For the text-containing cell, return its midpoint in [x, y] coordinate format. 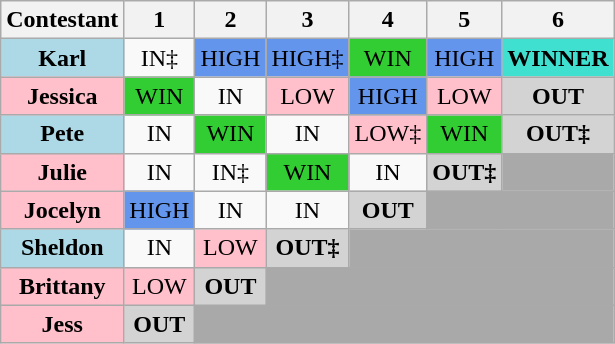
Contestant [62, 20]
6 [558, 20]
5 [464, 20]
4 [388, 20]
WINNER [558, 58]
Brittany [62, 286]
Karl [62, 58]
3 [308, 20]
2 [230, 20]
Jess [62, 324]
Jocelyn [62, 210]
HIGH‡ [308, 58]
LOW‡ [388, 134]
Sheldon [62, 248]
Julie [62, 172]
Jessica [62, 96]
Pete [62, 134]
1 [160, 20]
